Identify which cell holds the provided text, then report its [x, y] central coordinate. 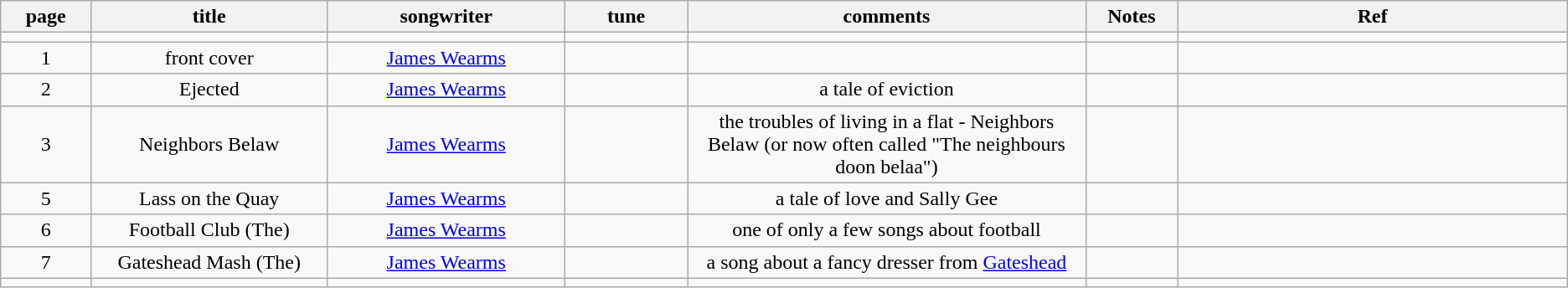
a song about a fancy dresser from Gateshead [887, 262]
a tale of eviction [887, 90]
3 [46, 144]
comments [887, 17]
the troubles of living in a flat - Neighbors Belaw (or now often called "The neighbours doon belaa") [887, 144]
title [209, 17]
Neighbors Belaw [209, 144]
Football Club (The) [209, 230]
Ejected [209, 90]
Gateshead Mash (The) [209, 262]
7 [46, 262]
front cover [209, 58]
5 [46, 198]
Notes [1131, 17]
Ref [1373, 17]
Lass on the Quay [209, 198]
6 [46, 230]
1 [46, 58]
page [46, 17]
tune [627, 17]
one of only a few songs about football [887, 230]
a tale of love and Sally Gee [887, 198]
songwriter [446, 17]
2 [46, 90]
